Locate the cell with the specified text and output its [X, Y] center coordinate. 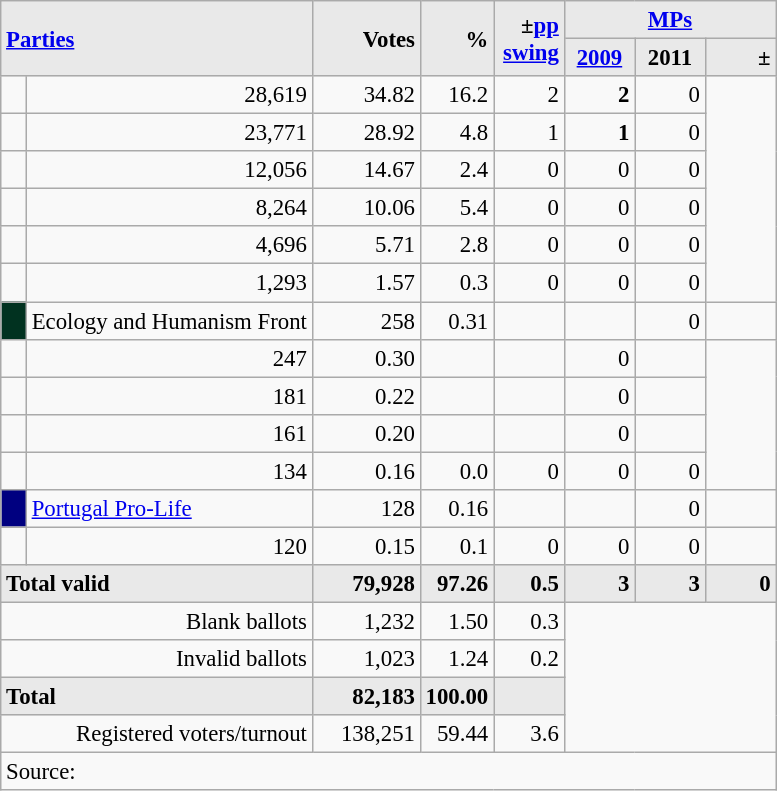
Votes [366, 38]
181 [169, 396]
4.8 [456, 133]
0.30 [366, 358]
134 [169, 471]
247 [169, 358]
4,696 [169, 245]
5.71 [366, 245]
258 [366, 321]
0.5 [530, 584]
2011 [670, 58]
0.2 [530, 659]
Invalid ballots [156, 659]
0.15 [366, 546]
1,293 [169, 283]
16.2 [456, 95]
MPs [670, 20]
59.44 [456, 734]
Registered voters/turnout [156, 734]
±pp swing [530, 38]
28,619 [169, 95]
1,232 [366, 621]
79,928 [366, 584]
0.31 [456, 321]
0.0 [456, 471]
120 [169, 546]
2.4 [456, 170]
97.26 [456, 584]
10.06 [366, 208]
2009 [600, 58]
0.1 [456, 546]
8,264 [169, 208]
% [456, 38]
Total [156, 697]
1.50 [456, 621]
138,251 [366, 734]
Source: [388, 772]
± [740, 58]
0.22 [366, 396]
34.82 [366, 95]
82,183 [366, 697]
Portugal Pro-Life [169, 509]
1.57 [366, 283]
Blank ballots [156, 621]
12,056 [169, 170]
28.92 [366, 133]
Parties [156, 38]
2.8 [456, 245]
5.4 [456, 208]
14.67 [366, 170]
23,771 [169, 133]
1,023 [366, 659]
128 [366, 509]
Ecology and Humanism Front [169, 321]
1.24 [456, 659]
0.20 [366, 433]
Total valid [156, 584]
3.6 [530, 734]
100.00 [456, 697]
161 [169, 433]
